Provide the (x, y) coordinate of the cell's center where the given text is located.  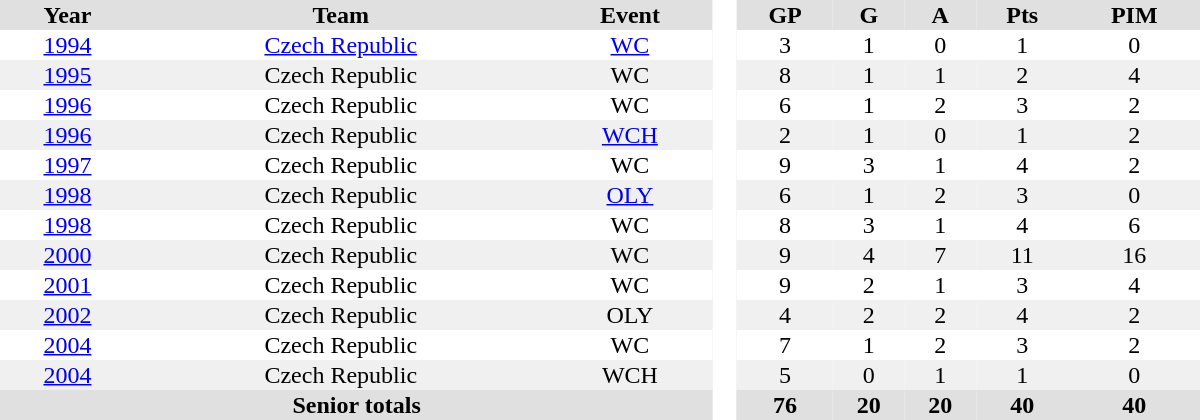
Year (68, 15)
1997 (68, 165)
76 (785, 405)
Senior totals (356, 405)
Pts (1022, 15)
G (868, 15)
2002 (68, 315)
Event (630, 15)
2000 (68, 255)
Team (341, 15)
1994 (68, 45)
11 (1022, 255)
2001 (68, 285)
1995 (68, 75)
PIM (1134, 15)
16 (1134, 255)
GP (785, 15)
5 (785, 375)
A (940, 15)
